Return the (X, Y) coordinate for the center point of the cell that contains the specified text.  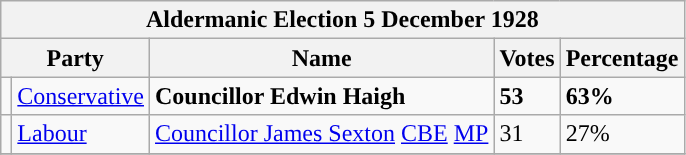
63% (622, 96)
Councillor James Sexton CBE MP (322, 134)
Aldermanic Election 5 December 1928 (342, 20)
Labour (81, 134)
Votes (527, 58)
Party (76, 58)
Percentage (622, 58)
Councillor Edwin Haigh (322, 96)
27% (622, 134)
31 (527, 134)
Name (322, 58)
Conservative (81, 96)
53 (527, 96)
